Determine the (x, y) coordinate at the center of the cell enclosing the given text.  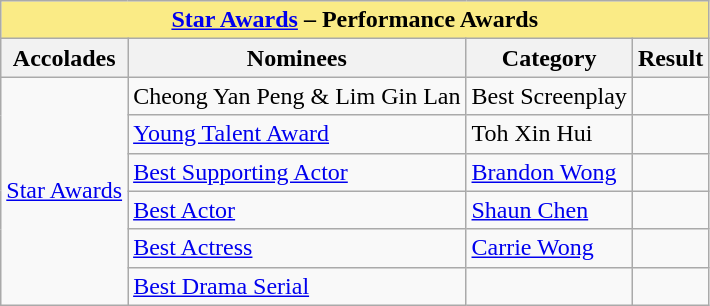
Toh Xin Hui (549, 134)
Best Drama Serial (297, 286)
Star Awards – Performance Awards (355, 20)
Carrie Wong (549, 248)
Shaun Chen (549, 210)
Best Actor (297, 210)
Best Actress (297, 248)
Brandon Wong (549, 172)
Result (670, 58)
Category (549, 58)
Best Screenplay (549, 96)
Accolades (64, 58)
Star Awards (64, 191)
Best Supporting Actor (297, 172)
Nominees (297, 58)
Young Talent Award (297, 134)
Cheong Yan Peng & Lim Gin Lan (297, 96)
